Extract the (X, Y) coordinate from the center of the cell holding the provided text.  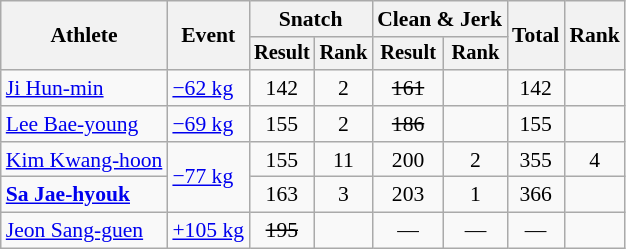
−77 kg (208, 178)
+105 kg (208, 231)
11 (344, 160)
195 (282, 231)
Snatch (310, 19)
161 (408, 88)
186 (408, 124)
3 (344, 195)
200 (408, 160)
Athlete (84, 36)
Event (208, 36)
−69 kg (208, 124)
366 (536, 195)
Ji Hun-min (84, 88)
−62 kg (208, 88)
Clean & Jerk (440, 19)
355 (536, 160)
Jeon Sang-guen (84, 231)
Lee Bae-young (84, 124)
4 (594, 160)
Total (536, 36)
203 (408, 195)
Kim Kwang-hoon (84, 160)
163 (282, 195)
1 (476, 195)
Sa Jae-hyouk (84, 195)
